Search for the cell housing the specified text and yield its (x, y) center coordinate. 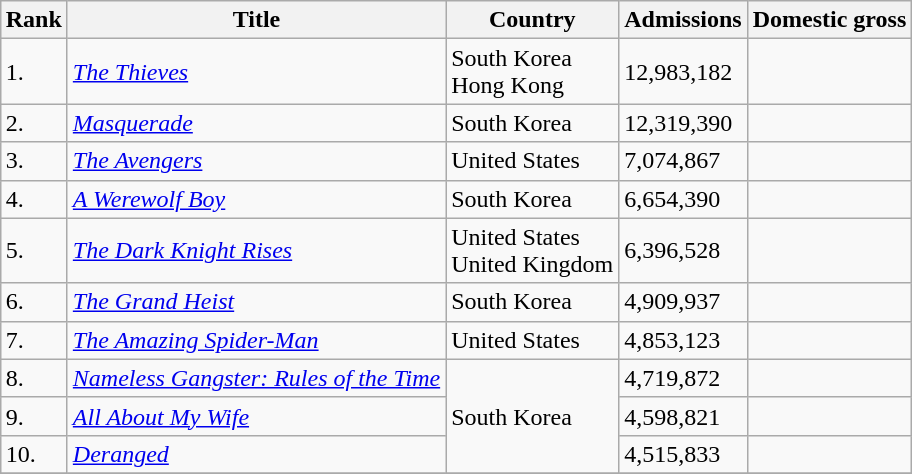
12,983,182 (683, 72)
4,853,123 (683, 340)
7,074,867 (683, 161)
The Avengers (256, 161)
2. (34, 123)
6,654,390 (683, 199)
The Dark Knight Rises (256, 250)
6. (34, 302)
3. (34, 161)
5. (34, 250)
Domestic gross (830, 20)
10. (34, 454)
Title (256, 20)
4,909,937 (683, 302)
8. (34, 378)
United StatesUnited Kingdom (532, 250)
The Grand Heist (256, 302)
The Thieves (256, 72)
6,396,528 (683, 250)
4. (34, 199)
12,319,390 (683, 123)
South Korea Hong Kong (532, 72)
9. (34, 416)
Nameless Gangster: Rules of the Time (256, 378)
Deranged (256, 454)
All About My Wife (256, 416)
Admissions (683, 20)
1. (34, 72)
Country (532, 20)
A Werewolf Boy (256, 199)
4,719,872 (683, 378)
7. (34, 340)
4,598,821 (683, 416)
4,515,833 (683, 454)
The Amazing Spider-Man (256, 340)
Rank (34, 20)
Masquerade (256, 123)
